From the cell containing the given text, extract its center point as (X, Y) coordinate. 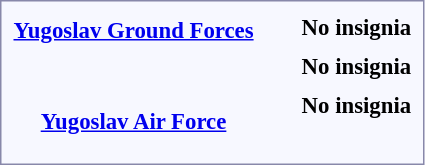
Yugoslav Ground Forces (134, 30)
Yugoslav Air Force (134, 122)
